Output the (x, y) coordinate of the center of the cell containing the given text.  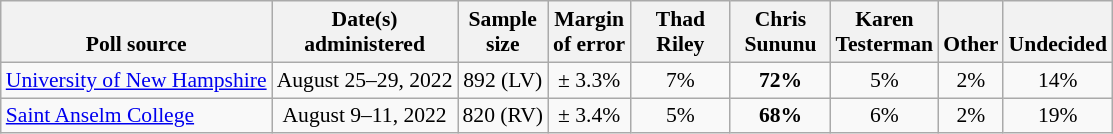
University of New Hampshire (136, 80)
ThadRiley (680, 32)
KarenTesterman (885, 32)
19% (1057, 116)
68% (780, 116)
Undecided (1057, 32)
ChrisSununu (780, 32)
August 25–29, 2022 (365, 80)
± 3.3% (589, 80)
14% (1057, 80)
Saint Anselm College (136, 116)
892 (LV) (504, 80)
August 9–11, 2022 (365, 116)
Date(s)administered (365, 32)
Poll source (136, 32)
± 3.4% (589, 116)
Marginof error (589, 32)
820 (RV) (504, 116)
7% (680, 80)
Samplesize (504, 32)
6% (885, 116)
72% (780, 80)
Other (970, 32)
